Identify which cell holds the provided text, then report its (X, Y) central coordinate. 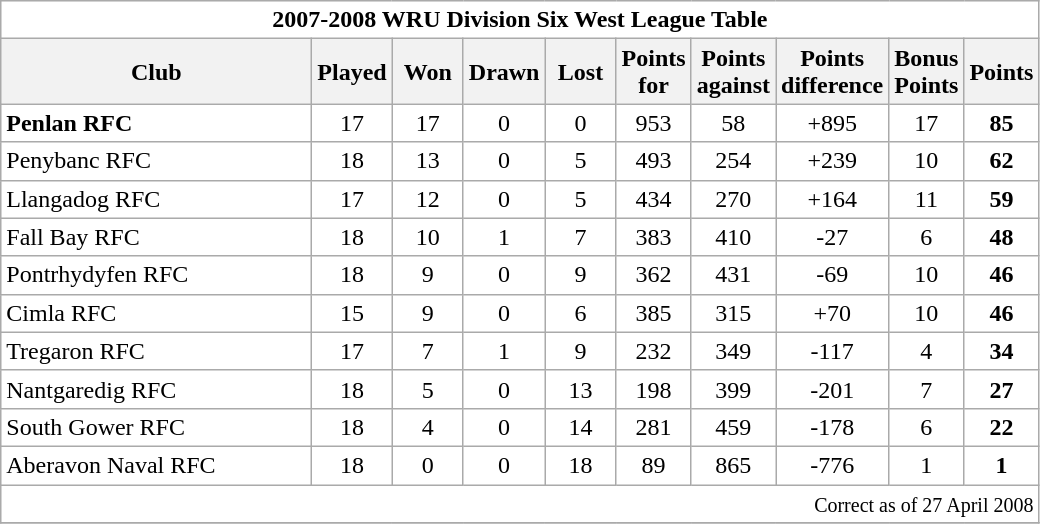
Points (1002, 72)
59 (1002, 199)
434 (654, 199)
385 (654, 313)
Pontrhydyfen RFC (156, 275)
12 (428, 199)
48 (1002, 237)
-27 (832, 237)
-178 (832, 427)
58 (733, 123)
493 (654, 161)
Tregaron RFC (156, 351)
85 (1002, 123)
198 (654, 389)
953 (654, 123)
Lost (580, 72)
15 (352, 313)
232 (654, 351)
315 (733, 313)
Played (352, 72)
2007-2008 WRU Division Six West League Table (520, 20)
Points for (654, 72)
410 (733, 237)
Correct as of 27 April 2008 (520, 503)
865 (733, 465)
362 (654, 275)
-776 (832, 465)
459 (733, 427)
+164 (832, 199)
Drawn (504, 72)
-117 (832, 351)
-69 (832, 275)
Bonus Points (926, 72)
349 (733, 351)
281 (654, 427)
62 (1002, 161)
22 (1002, 427)
Points against (733, 72)
Aberavon Naval RFC (156, 465)
14 (580, 427)
+239 (832, 161)
Won (428, 72)
Llangadog RFC (156, 199)
Fall Bay RFC (156, 237)
270 (733, 199)
27 (1002, 389)
383 (654, 237)
Penlan RFC (156, 123)
89 (654, 465)
+895 (832, 123)
South Gower RFC (156, 427)
34 (1002, 351)
+70 (832, 313)
Club (156, 72)
Points difference (832, 72)
254 (733, 161)
Cimla RFC (156, 313)
11 (926, 199)
Penybanc RFC (156, 161)
399 (733, 389)
431 (733, 275)
-201 (832, 389)
Nantgaredig RFC (156, 389)
